Locate the cell with the specified text and output its (X, Y) center coordinate. 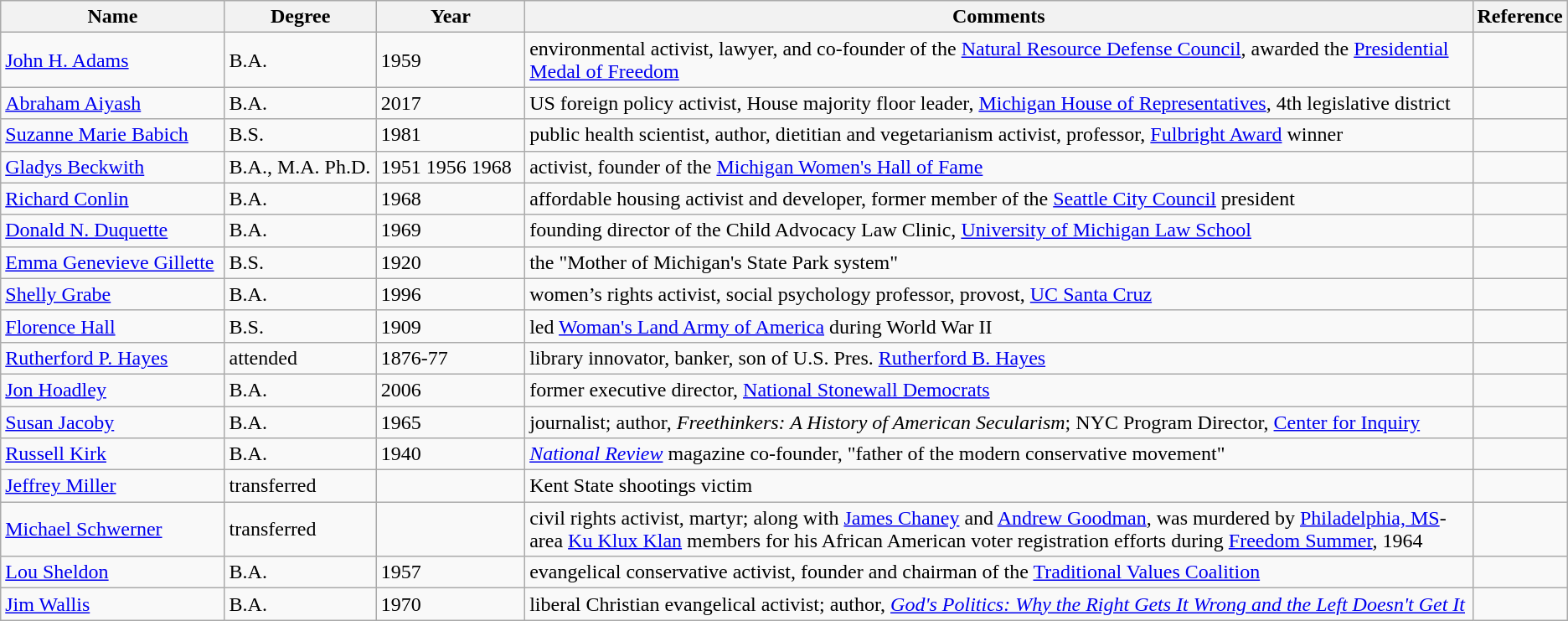
John H. Adams (112, 60)
affordable housing activist and developer, former member of the Seattle City Council president (998, 199)
environmental activist, lawyer, and co-founder of the Natural Resource Defense Council, awarded the Presidential Medal of Freedom (998, 60)
the "Mother of Michigan's State Park system" (998, 262)
led Woman's Land Army of America during World War II (998, 326)
1968 (451, 199)
1940 (451, 454)
Florence Hall (112, 326)
Suzanne Marie Babich (112, 135)
attended (300, 358)
journalist; author, Freethinkers: A History of American Secularism; NYC Program Director, Center for Inquiry (998, 422)
2017 (451, 103)
Shelly Grabe (112, 294)
Name (112, 17)
2006 (451, 390)
1970 (451, 604)
activist, founder of the Michigan Women's Hall of Fame (998, 167)
public health scientist, author, dietitian and vegetarianism activist, professor, Fulbright Award winner (998, 135)
National Review magazine co-founder, "father of the modern conservative movement" (998, 454)
US foreign policy activist, House majority floor leader, Michigan House of Representatives, 4th legislative district (998, 103)
library innovator, banker, son of U.S. Pres. Rutherford B. Hayes (998, 358)
Year (451, 17)
evangelical conservative activist, founder and chairman of the Traditional Values Coalition (998, 572)
1909 (451, 326)
Jon Hoadley (112, 390)
Rutherford P. Hayes (112, 358)
Gladys Beckwith (112, 167)
Degree (300, 17)
B.A., M.A. Ph.D. (300, 167)
Lou Sheldon (112, 572)
1959 (451, 60)
1969 (451, 230)
1920 (451, 262)
1965 (451, 422)
Jim Wallis (112, 604)
Kent State shootings victim (998, 486)
Russell Kirk (112, 454)
1957 (451, 572)
former executive director, National Stonewall Democrats (998, 390)
Susan Jacoby (112, 422)
Donald N. Duquette (112, 230)
1876-77 (451, 358)
Reference (1519, 17)
Abraham Aiyash (112, 103)
women’s rights activist, social psychology professor, provost, UC Santa Cruz (998, 294)
Richard Conlin (112, 199)
founding director of the Child Advocacy Law Clinic, University of Michigan Law School (998, 230)
1951 1956 1968 (451, 167)
Jeffrey Miller (112, 486)
1981 (451, 135)
Emma Genevieve Gillette (112, 262)
Michael Schwerner (112, 530)
1996 (451, 294)
liberal Christian evangelical activist; author, God's Politics: Why the Right Gets It Wrong and the Left Doesn't Get It (998, 604)
Comments (998, 17)
